Detect which cell encompasses the target text, then output its [x, y] center coordinate. 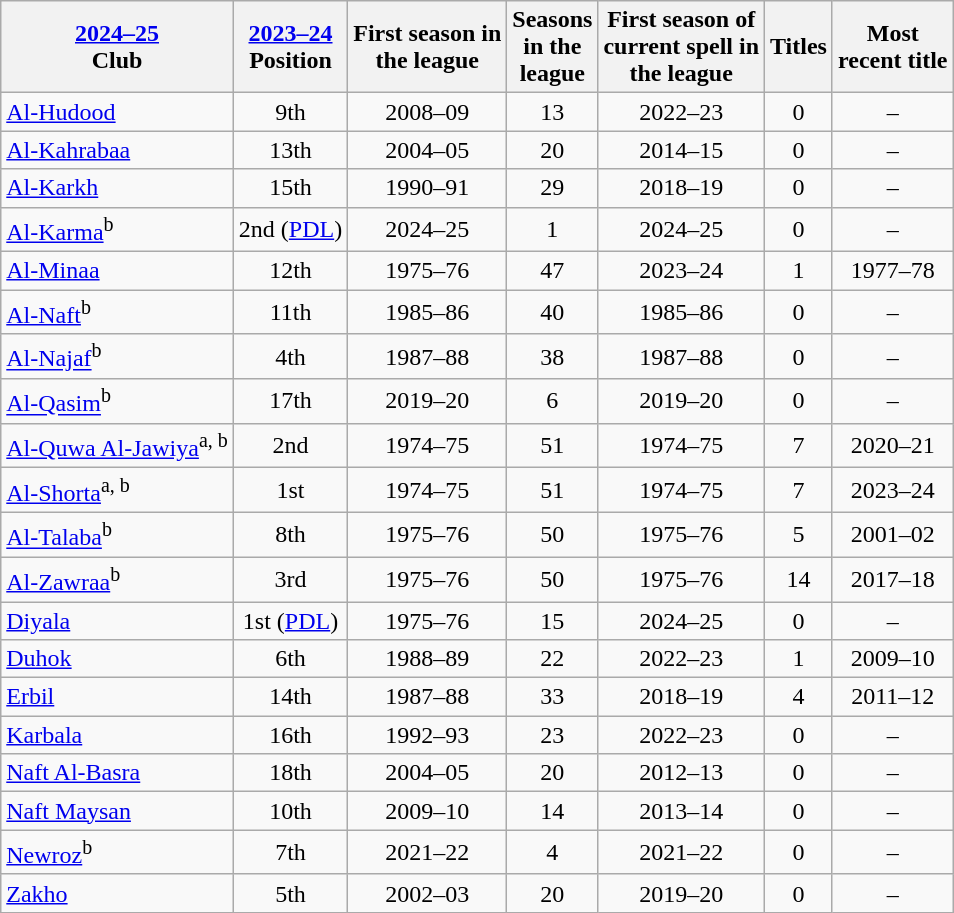
40 [552, 312]
Al-Najafb [118, 356]
Al-Naftb [118, 312]
7th [290, 852]
5 [799, 534]
2012–13 [682, 773]
15th [290, 188]
Al-Karkh [118, 188]
2017–18 [892, 580]
Newrozb [118, 852]
38 [552, 356]
Al-Talabab [118, 534]
Al-Qasimb [118, 402]
8th [290, 534]
1988–89 [428, 659]
2011–12 [892, 697]
1st [290, 490]
Al-Hudood [118, 112]
Diyala [118, 621]
16th [290, 735]
2020–21 [892, 446]
1990–91 [428, 188]
Titles [799, 47]
First season inthe league [428, 47]
Naft Al-Basra [118, 773]
11th [290, 312]
Seasonsin theleague [552, 47]
Al-Minaa [118, 271]
13 [552, 112]
Al-Karmab [118, 230]
47 [552, 271]
Erbil [118, 697]
Al-Quwa Al-Jawiyaa, b [118, 446]
Karbala [118, 735]
15 [552, 621]
2nd [290, 446]
Al-Zawraab [118, 580]
2023–24Position [290, 47]
First season ofcurrent spell inthe league [682, 47]
29 [552, 188]
33 [552, 697]
3rd [290, 580]
2024–25Club [118, 47]
2014–15 [682, 150]
10th [290, 811]
2nd (PDL) [290, 230]
Mostrecent title [892, 47]
18th [290, 773]
17th [290, 402]
2001–02 [892, 534]
12th [290, 271]
2013–14 [682, 811]
Al-Kahrabaa [118, 150]
1977–78 [892, 271]
5th [290, 893]
Zakho [118, 893]
13th [290, 150]
14th [290, 697]
6th [290, 659]
2002–03 [428, 893]
22 [552, 659]
1st (PDL) [290, 621]
Duhok [118, 659]
Naft Maysan [118, 811]
23 [552, 735]
2008–09 [428, 112]
9th [290, 112]
4th [290, 356]
6 [552, 402]
1992–93 [428, 735]
Al-Shortaa, b [118, 490]
